Return (x, y) of the center of cell containing provided text 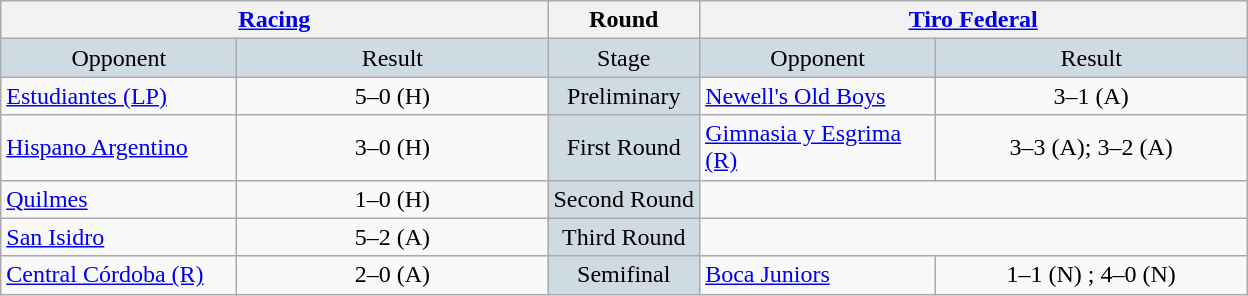
Newell's Old Boys (818, 96)
Gimnasia y Esgrima (R) (818, 148)
Estudiantes (LP) (119, 96)
3–3 (A); 3–2 (A) (1092, 148)
5–0 (H) (392, 96)
2–0 (A) (392, 275)
Semifinal (624, 275)
Boca Juniors (818, 275)
3–0 (H) (392, 148)
Tiro Federal (974, 20)
First Round (624, 148)
5–2 (A) (392, 237)
Preliminary (624, 96)
1–1 (N) ; 4–0 (N) (1092, 275)
1–0 (H) (392, 199)
Racing (274, 20)
Hispano Argentino (119, 148)
Quilmes (119, 199)
3–1 (A) (1092, 96)
Round (624, 20)
Second Round (624, 199)
San Isidro (119, 237)
Third Round (624, 237)
Central Córdoba (R) (119, 275)
Stage (624, 58)
